Determine the [X, Y] coordinate at the center of the cell enclosing the given text.  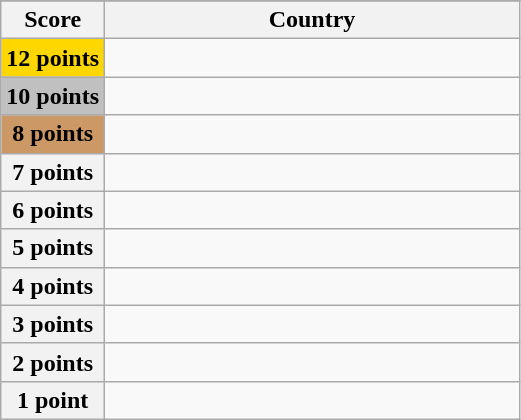
4 points [53, 286]
2 points [53, 362]
Country [312, 20]
3 points [53, 324]
12 points [53, 58]
1 point [53, 400]
7 points [53, 172]
5 points [53, 248]
6 points [53, 210]
Score [53, 20]
8 points [53, 134]
10 points [53, 96]
